Provide the [X, Y] coordinate of the cell's center where the given text is located.  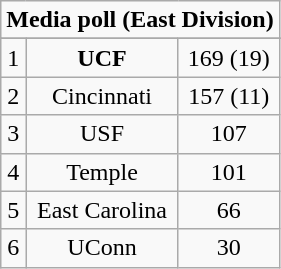
30 [228, 248]
107 [228, 134]
5 [14, 210]
Cincinnati [102, 96]
Media poll (East Division) [140, 20]
66 [228, 210]
4 [14, 172]
Temple [102, 172]
1 [14, 58]
UCF [102, 58]
101 [228, 172]
East Carolina [102, 210]
157 (11) [228, 96]
2 [14, 96]
UConn [102, 248]
169 (19) [228, 58]
6 [14, 248]
3 [14, 134]
USF [102, 134]
